Determine the [X, Y] coordinate at the center of the cell enclosing the given text.  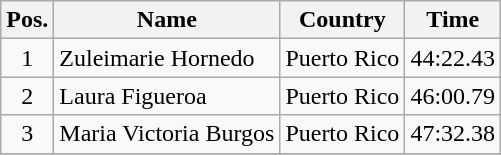
46:00.79 [453, 96]
Name [167, 20]
Time [453, 20]
Maria Victoria Burgos [167, 134]
Laura Figueroa [167, 96]
1 [28, 58]
47:32.38 [453, 134]
2 [28, 96]
Pos. [28, 20]
44:22.43 [453, 58]
Zuleimarie Hornedo [167, 58]
3 [28, 134]
Country [342, 20]
